Pinpoint the cell where the given text exists, returning its [x, y] midpoint coordinate. 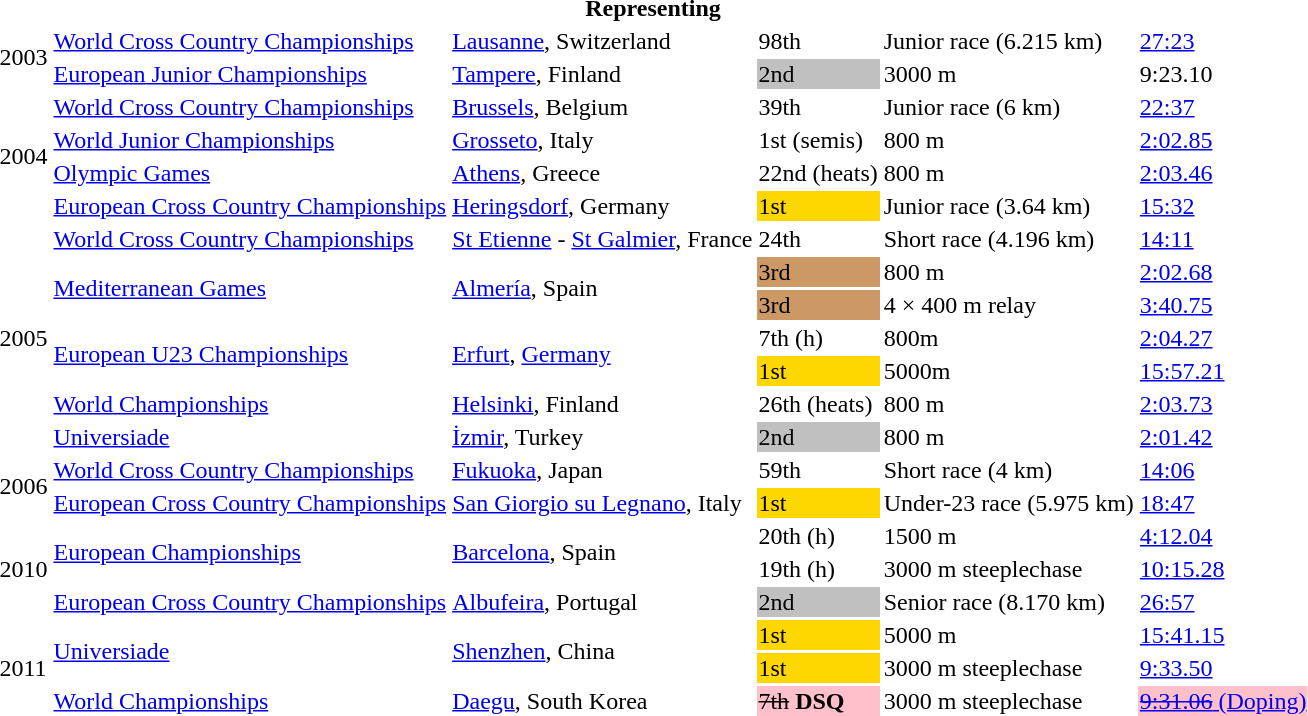
2:01.42 [1223, 437]
Erfurt, Germany [602, 354]
4 × 400 m relay [1008, 305]
Short race (4 km) [1008, 470]
Barcelona, Spain [602, 552]
Daegu, South Korea [602, 701]
Under-23 race (5.975 km) [1008, 503]
1st (semis) [818, 140]
Junior race (6 km) [1008, 107]
Junior race (3.64 km) [1008, 206]
4:12.04 [1223, 536]
26th (heats) [818, 404]
2:04.27 [1223, 338]
7th DSQ [818, 701]
İzmir, Turkey [602, 437]
Athens, Greece [602, 173]
18:47 [1223, 503]
European Junior Championships [250, 74]
Grosseto, Italy [602, 140]
Short race (4.196 km) [1008, 239]
20th (h) [818, 536]
Fukuoka, Japan [602, 470]
European U23 Championships [250, 354]
7th (h) [818, 338]
1500 m [1008, 536]
St Etienne - St Galmier, France [602, 239]
World Junior Championships [250, 140]
9:23.10 [1223, 74]
Olympic Games [250, 173]
5000 m [1008, 635]
Helsinki, Finland [602, 404]
San Giorgio su Legnano, Italy [602, 503]
2:02.68 [1223, 272]
Heringsdorf, Germany [602, 206]
800m [1008, 338]
2:03.73 [1223, 404]
2:02.85 [1223, 140]
Senior race (8.170 km) [1008, 602]
Brussels, Belgium [602, 107]
19th (h) [818, 569]
European Championships [250, 552]
Almería, Spain [602, 288]
Albufeira, Portugal [602, 602]
10:15.28 [1223, 569]
98th [818, 41]
2:03.46 [1223, 173]
15:32 [1223, 206]
22nd (heats) [818, 173]
14:11 [1223, 239]
Junior race (6.215 km) [1008, 41]
Lausanne, Switzerland [602, 41]
24th [818, 239]
39th [818, 107]
9:33.50 [1223, 668]
22:37 [1223, 107]
Tampere, Finland [602, 74]
9:31.06 (Doping) [1223, 701]
26:57 [1223, 602]
15:41.15 [1223, 635]
3000 m [1008, 74]
5000m [1008, 371]
14:06 [1223, 470]
Shenzhen, China [602, 652]
59th [818, 470]
Mediterranean Games [250, 288]
27:23 [1223, 41]
15:57.21 [1223, 371]
3:40.75 [1223, 305]
